Return the (X, Y) coordinate for the center point of the cell that contains the specified text.  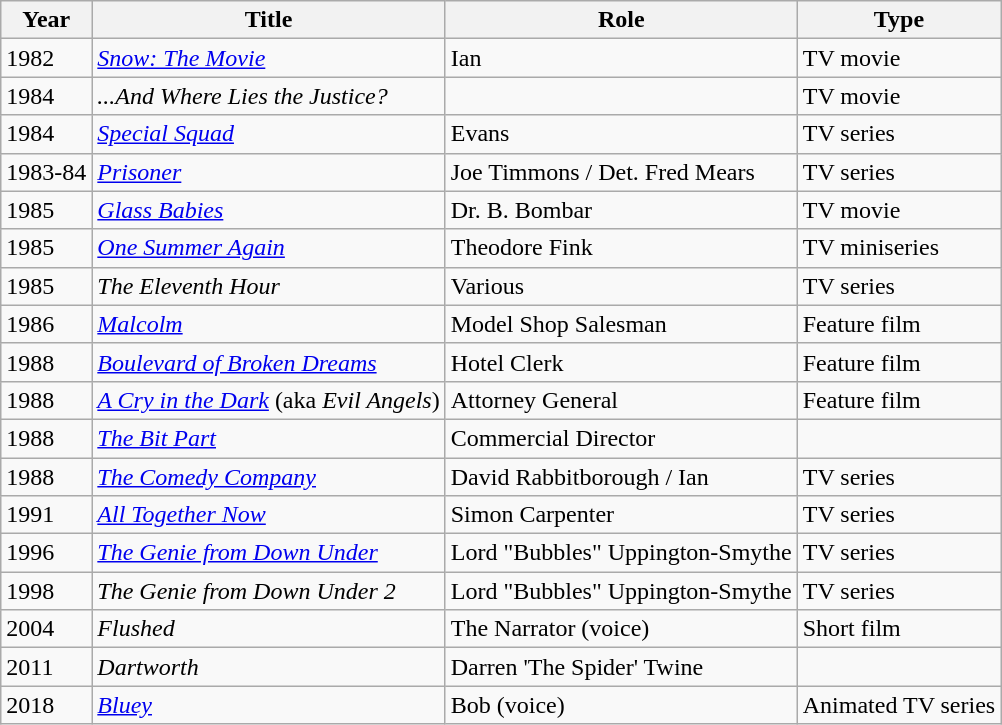
1986 (46, 324)
David Rabbitborough / Ian (621, 477)
The Bit Part (268, 438)
The Genie from Down Under (268, 553)
1998 (46, 591)
2011 (46, 667)
...And Where Lies the Justice? (268, 96)
1996 (46, 553)
Special Squad (268, 134)
Darren 'The Spider' Twine (621, 667)
Simon Carpenter (621, 515)
Various (621, 286)
Commercial Director (621, 438)
Bluey (268, 705)
Glass Babies (268, 210)
1991 (46, 515)
The Narrator (voice) (621, 629)
2004 (46, 629)
All Together Now (268, 515)
Evans (621, 134)
Malcolm (268, 324)
Boulevard of Broken Dreams (268, 362)
The Eleventh Hour (268, 286)
Type (898, 20)
Hotel Clerk (621, 362)
Model Shop Salesman (621, 324)
Dartworth (268, 667)
Bob (voice) (621, 705)
Year (46, 20)
1983-84 (46, 172)
1982 (46, 58)
Title (268, 20)
Attorney General (621, 400)
One Summer Again (268, 248)
Flushed (268, 629)
Role (621, 20)
Theodore Fink (621, 248)
Joe Timmons / Det. Fred Mears (621, 172)
TV miniseries (898, 248)
The Genie from Down Under 2 (268, 591)
Animated TV series (898, 705)
The Comedy Company (268, 477)
Short film (898, 629)
Prisoner (268, 172)
Snow: The Movie (268, 58)
Ian (621, 58)
2018 (46, 705)
Dr. B. Bombar (621, 210)
A Cry in the Dark (aka Evil Angels) (268, 400)
